Locate the cell with the specified text and output its (X, Y) center coordinate. 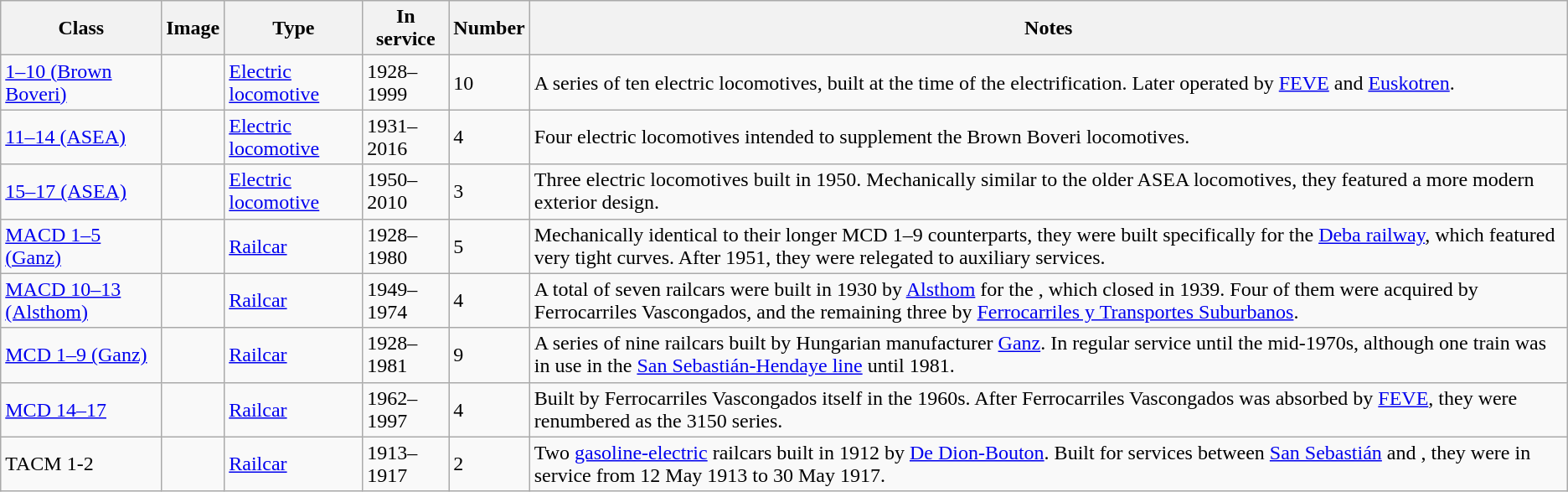
5 (489, 246)
9 (489, 355)
1949–1974 (405, 300)
MCD 1–9 (Ganz) (81, 355)
1928–1999 (405, 82)
1950–2010 (405, 191)
1928–1981 (405, 355)
1–10 (Brown Boveri) (81, 82)
1931–2016 (405, 137)
Notes (1049, 28)
MACD 1–5 (Ganz) (81, 246)
Class (81, 28)
Number (489, 28)
Three electric locomotives built in 1950. Mechanically similar to the older ASEA locomotives, they featured a more modern exterior design. (1049, 191)
10 (489, 82)
MCD 14–17 (81, 409)
1962–1997 (405, 409)
1928–1980 (405, 246)
TACM 1-2 (81, 464)
1913–1917 (405, 464)
15–17 (ASEA) (81, 191)
A series of ten electric locomotives, built at the time of the electrification. Later operated by FEVE and Euskotren. (1049, 82)
Image (193, 28)
11–14 (ASEA) (81, 137)
In service (405, 28)
MACD 10–13 (Alsthom) (81, 300)
2 (489, 464)
3 (489, 191)
Type (293, 28)
Four electric locomotives intended to supplement the Brown Boveri locomotives. (1049, 137)
